Search for the cell housing the specified text and yield its [X, Y] center coordinate. 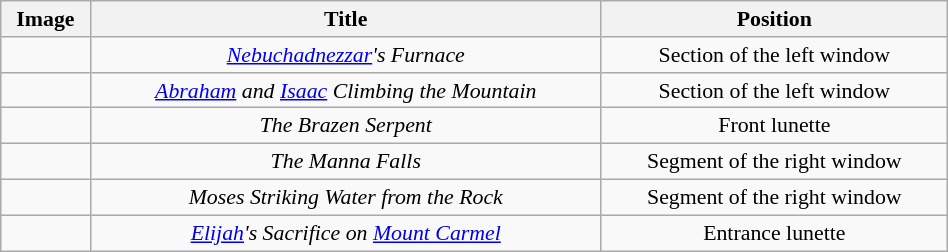
Nebuchadnezzar's Furnace [346, 54]
Abraham and Isaac Climbing the Mountain [346, 90]
The Manna Falls [346, 161]
Moses Striking Water from the Rock [346, 197]
Entrance lunette [774, 233]
Elijah's Sacrifice on Mount Carmel [346, 233]
The Brazen Serpent [346, 125]
Image [46, 18]
Front lunette [774, 125]
Position [774, 18]
Title [346, 18]
